Scan for the cell matching the given text and deliver its (X, Y) coordinate at center. 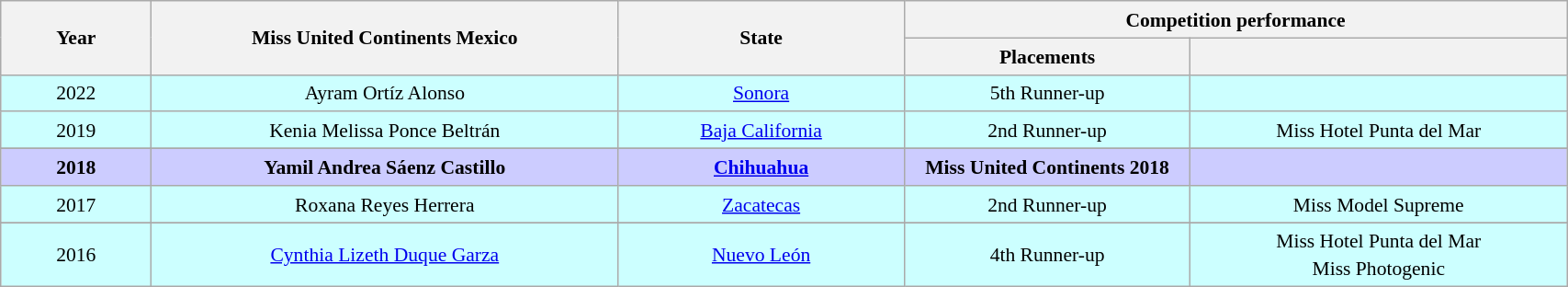
Miss United Continents 2018 (1047, 167)
5th Runner-up (1047, 93)
2016 (76, 255)
Zacatecas (761, 204)
Yamil Andrea Sáenz Castillo (385, 167)
State (761, 38)
Placements (1047, 56)
4th Runner-up (1047, 255)
Miss Hotel Punta del MarMiss Photogenic (1379, 255)
Competition performance (1235, 19)
Cynthia Lizeth Duque Garza (385, 255)
Baja California (761, 131)
Miss United Continents Mexico (385, 38)
2019 (76, 131)
2018 (76, 167)
Chihuahua (761, 167)
Year (76, 38)
Miss Model Supreme (1379, 204)
Kenia Melissa Ponce Beltrán (385, 131)
Roxana Reyes Herrera (385, 204)
Miss Hotel Punta del Mar (1379, 131)
2017 (76, 204)
Ayram Ortíz Alonso (385, 93)
Nuevo León (761, 255)
2022 (76, 93)
Sonora (761, 93)
